Pinpoint the cell where the given text exists, returning its (X, Y) midpoint coordinate. 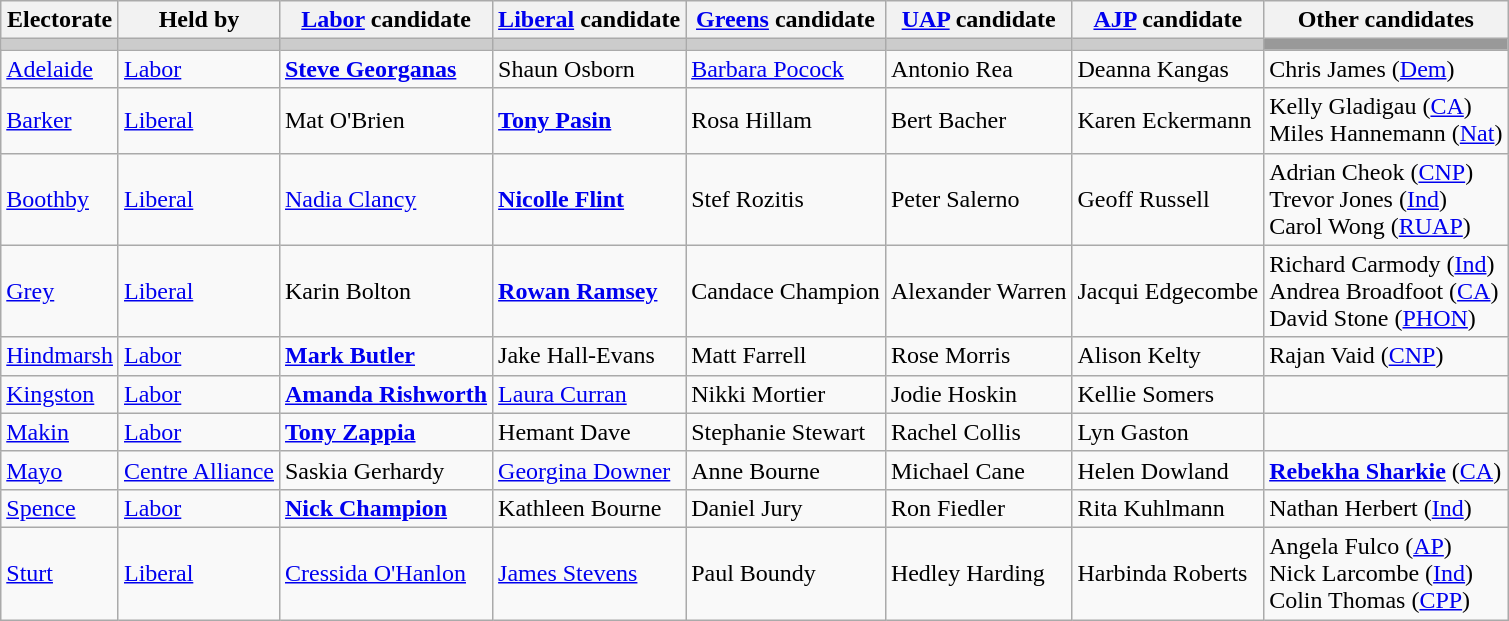
Rebekha Sharkie (CA) (1386, 470)
Georgina Downer (590, 470)
Amanda Rishworth (386, 394)
Grey (60, 291)
Greens candidate (786, 20)
Adrian Cheok (CNP)Trevor Jones (Ind)Carol Wong (RUAP) (1386, 199)
Alison Kelty (1168, 356)
Antonio Rea (978, 69)
Alexander Warren (978, 291)
Kellie Somers (1168, 394)
Adelaide (60, 69)
Tony Pasin (590, 120)
Boothby (60, 199)
Richard Carmody (Ind)Andrea Broadfoot (CA) David Stone (PHON) (1386, 291)
Held by (198, 20)
Rowan Ramsey (590, 291)
Rosa Hillam (786, 120)
Mayo (60, 470)
Nathan Herbert (Ind) (1386, 508)
Michael Cane (978, 470)
Kingston (60, 394)
Liberal candidate (590, 20)
Labor candidate (386, 20)
Hindmarsh (60, 356)
Mark Butler (386, 356)
Stephanie Stewart (786, 432)
Karen Eckermann (1168, 120)
Anne Bourne (786, 470)
Jodie Hoskin (978, 394)
Hemant Dave (590, 432)
Nikki Mortier (786, 394)
Geoff Russell (1168, 199)
Nadia Clancy (386, 199)
Steve Georganas (386, 69)
Tony Zappia (386, 432)
Helen Dowland (1168, 470)
Makin (60, 432)
Hedley Harding (978, 573)
Jacqui Edgecombe (1168, 291)
Candace Champion (786, 291)
Harbinda Roberts (1168, 573)
Rita Kuhlmann (1168, 508)
Sturt (60, 573)
James Stevens (590, 573)
Barker (60, 120)
UAP candidate (978, 20)
Peter Salerno (978, 199)
Daniel Jury (786, 508)
Cressida O'Hanlon (386, 573)
Nick Champion (386, 508)
Barbara Pocock (786, 69)
Karin Bolton (386, 291)
Kathleen Bourne (590, 508)
Electorate (60, 20)
Lyn Gaston (1168, 432)
Spence (60, 508)
Jake Hall-Evans (590, 356)
Nicolle Flint (590, 199)
Mat O'Brien (386, 120)
Rajan Vaid (CNP) (1386, 356)
Ron Fiedler (978, 508)
Rose Morris (978, 356)
Bert Bacher (978, 120)
Laura Curran (590, 394)
Saskia Gerhardy (386, 470)
Kelly Gladigau (CA) Miles Hannemann (Nat) (1386, 120)
AJP candidate (1168, 20)
Centre Alliance (198, 470)
Chris James (Dem) (1386, 69)
Other candidates (1386, 20)
Stef Rozitis (786, 199)
Shaun Osborn (590, 69)
Angela Fulco (AP)Nick Larcombe (Ind)Colin Thomas (CPP) (1386, 573)
Matt Farrell (786, 356)
Rachel Collis (978, 432)
Deanna Kangas (1168, 69)
Paul Boundy (786, 573)
